From the cell containing the given text, extract its center point as [X, Y] coordinate. 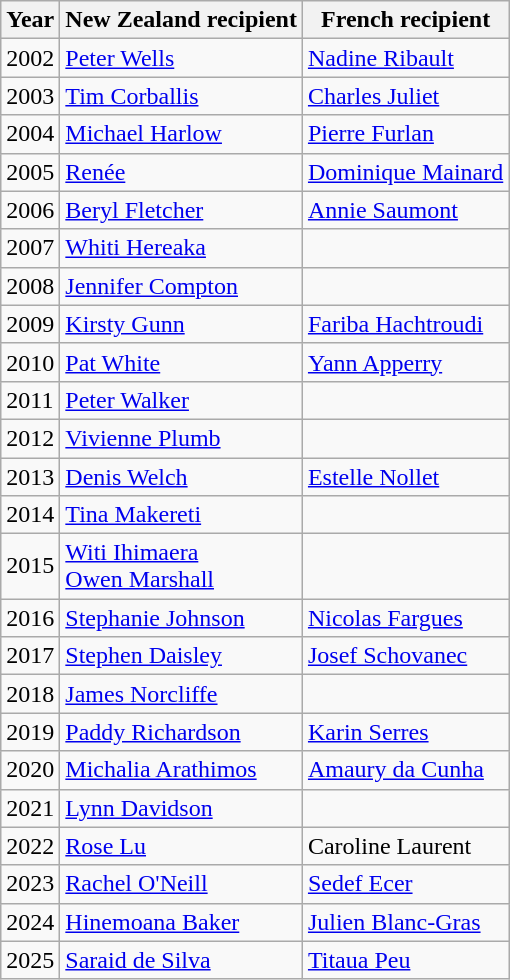
Fariba Hachtroudi [405, 324]
2019 [30, 732]
Titaua Peu [405, 960]
2006 [30, 210]
Charles Juliet [405, 96]
Denis Welch [182, 477]
2014 [30, 515]
Pat White [182, 362]
2022 [30, 846]
Beryl Fletcher [182, 210]
Year [30, 20]
Tina Makereti [182, 515]
James Norcliffe [182, 694]
Nicolas Fargues [405, 618]
Witi IhimaeraOwen Marshall [182, 566]
2024 [30, 922]
Estelle Nollet [405, 477]
Renée [182, 172]
Dominique Mainard [405, 172]
French recipient [405, 20]
Kirsty Gunn [182, 324]
2023 [30, 884]
Saraid de Silva [182, 960]
2005 [30, 172]
Stephen Daisley [182, 656]
Peter Wells [182, 58]
Pierre Furlan [405, 134]
2004 [30, 134]
2007 [30, 248]
Caroline Laurent [405, 846]
Annie Saumont [405, 210]
Rose Lu [182, 846]
Michalia Arathimos [182, 770]
New Zealand recipient [182, 20]
2017 [30, 656]
2015 [30, 566]
2008 [30, 286]
Nadine Ribault [405, 58]
Amaury da Cunha [405, 770]
Lynn Davidson [182, 808]
2011 [30, 400]
Stephanie Johnson [182, 618]
Yann Apperry [405, 362]
Vivienne Plumb [182, 438]
2025 [30, 960]
2016 [30, 618]
2003 [30, 96]
Hinemoana Baker [182, 922]
Josef Schovanec [405, 656]
Paddy Richardson [182, 732]
Rachel O'Neill [182, 884]
2021 [30, 808]
Peter Walker [182, 400]
2018 [30, 694]
Michael Harlow [182, 134]
2009 [30, 324]
2020 [30, 770]
2010 [30, 362]
Sedef Ecer [405, 884]
Whiti Hereaka [182, 248]
Jennifer Compton [182, 286]
2012 [30, 438]
2002 [30, 58]
Tim Corballis [182, 96]
Karin Serres [405, 732]
2013 [30, 477]
Julien Blanc-Gras [405, 922]
